Provide the [x, y] coordinate of the cell's center where the given text is located.  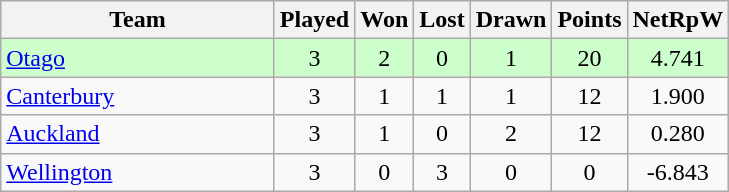
4.741 [678, 58]
1.900 [678, 96]
Points [590, 20]
Lost [442, 20]
Team [138, 20]
Canterbury [138, 96]
Wellington [138, 172]
Otago [138, 58]
-6.843 [678, 172]
Won [384, 20]
Played [314, 20]
Drawn [511, 20]
NetRpW [678, 20]
20 [590, 58]
0.280 [678, 134]
Auckland [138, 134]
